From the cell containing the given text, extract its center point as [x, y] coordinate. 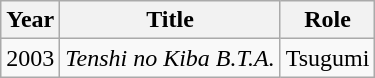
Tenshi no Kiba B.T.A. [170, 58]
2003 [30, 58]
Title [170, 20]
Tsugumi [328, 58]
Role [328, 20]
Year [30, 20]
